Search for the cell housing the specified text and yield its (x, y) center coordinate. 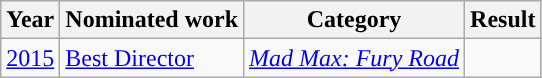
Nominated work (152, 20)
Category (354, 20)
Mad Max: Fury Road (354, 58)
2015 (30, 58)
Best Director (152, 58)
Result (503, 20)
Year (30, 20)
